Detect which cell encompasses the target text, then output its [x, y] center coordinate. 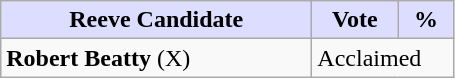
Reeve Candidate [156, 20]
% [426, 20]
Acclaimed [383, 58]
Vote [355, 20]
Robert Beatty (X) [156, 58]
